Capture the cell that displays the provided text and extract its (x, y) central coordinate. 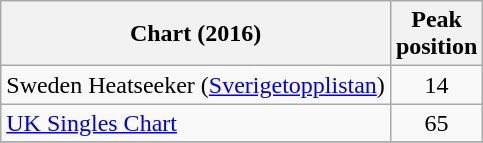
Peakposition (436, 34)
65 (436, 123)
Sweden Heatseeker (Sverigetopplistan) (196, 85)
Chart (2016) (196, 34)
14 (436, 85)
UK Singles Chart (196, 123)
